Pinpoint the cell where the given text exists, returning its (x, y) midpoint coordinate. 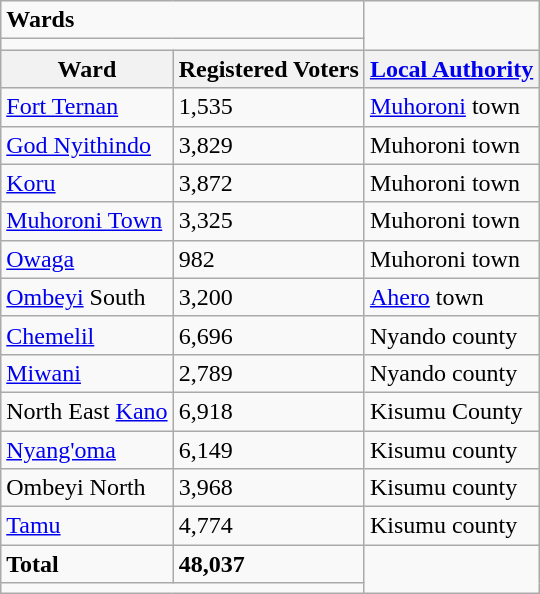
3,200 (268, 297)
6,696 (268, 335)
Koru (87, 183)
3,968 (268, 488)
1,535 (268, 107)
2,789 (268, 373)
Ombeyi South (87, 297)
Wards (183, 20)
6,918 (268, 411)
Registered Voters (268, 69)
6,149 (268, 449)
Chemelil (87, 335)
North East Kano (87, 411)
Ombeyi North (87, 488)
Muhoroni Town (87, 221)
Fort Ternan (87, 107)
Total (87, 564)
3,872 (268, 183)
Nyang'oma (87, 449)
3,325 (268, 221)
Ahero town (451, 297)
48,037 (268, 564)
3,829 (268, 145)
Miwani (87, 373)
Owaga (87, 259)
4,774 (268, 526)
God Nyithindo (87, 145)
Ward (87, 69)
Tamu (87, 526)
Local Authority (451, 69)
Kisumu County (451, 411)
982 (268, 259)
